Detect which cell encompasses the target text, then output its (x, y) center coordinate. 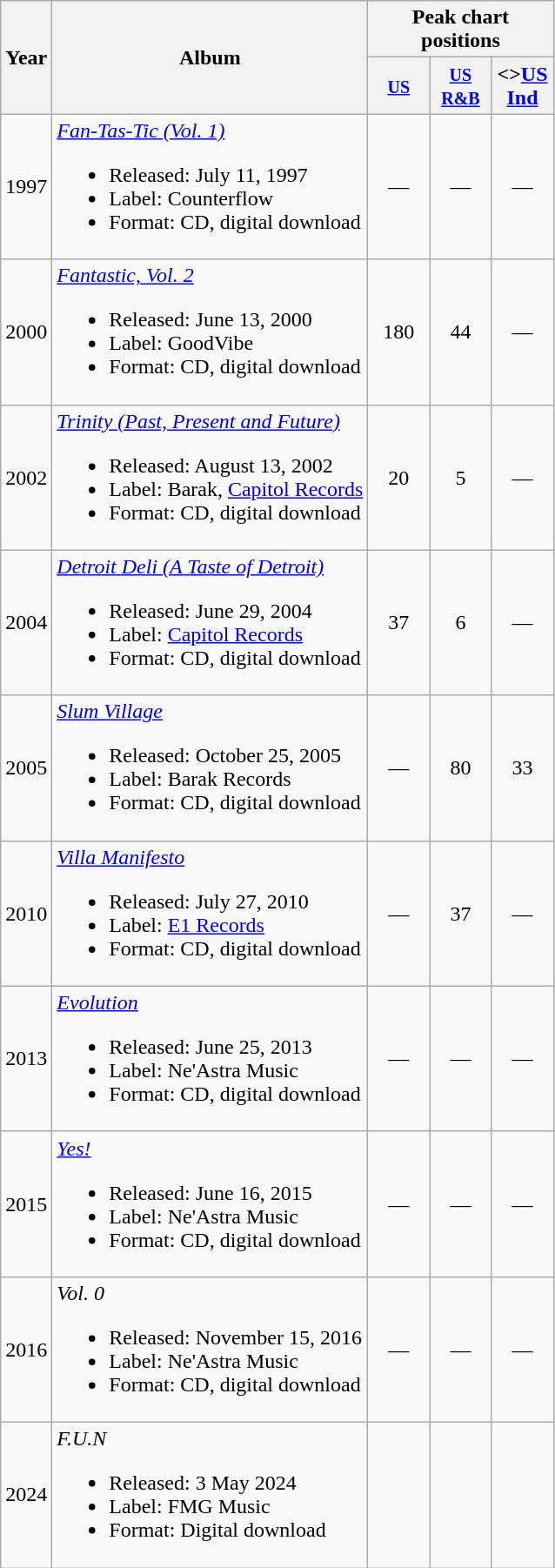
2024 (26, 1495)
2002 (26, 477)
2016 (26, 1349)
1997 (26, 186)
US (398, 85)
20 (398, 477)
2000 (26, 332)
2005 (26, 767)
5 (461, 477)
80 (461, 767)
Trinity (Past, Present and Future)Released: August 13, 2002Label: Barak, Capitol RecordsFormat: CD, digital download (211, 477)
Peak chart positions (461, 30)
2010 (26, 914)
Year (26, 57)
F.U.NReleased: 3 May 2024Label: FMG MusicFormat: Digital download (211, 1495)
Fan-Tas-Tic (Vol. 1)Released: July 11, 1997Label: CounterflowFormat: CD, digital download (211, 186)
180 (398, 332)
<>US Ind (522, 85)
6 (461, 623)
33 (522, 767)
EvolutionReleased: June 25, 2013Label: Ne'Astra MusicFormat: CD, digital download (211, 1058)
Slum VillageReleased: October 25, 2005Label: Barak RecordsFormat: CD, digital download (211, 767)
2004 (26, 623)
US R&B (461, 85)
Detroit Deli (A Taste of Detroit)Released: June 29, 2004Label: Capitol RecordsFormat: CD, digital download (211, 623)
Yes!Released: June 16, 2015Label: Ne'Astra MusicFormat: CD, digital download (211, 1204)
2015 (26, 1204)
2013 (26, 1058)
Fantastic, Vol. 2Released: June 13, 2000Label: GoodVibeFormat: CD, digital download (211, 332)
44 (461, 332)
Vol. 0Released: November 15, 2016Label: Ne'Astra MusicFormat: CD, digital download (211, 1349)
Villa ManifestoReleased: July 27, 2010Label: E1 RecordsFormat: CD, digital download (211, 914)
Album (211, 57)
